Capture the cell that displays the provided text and extract its (x, y) central coordinate. 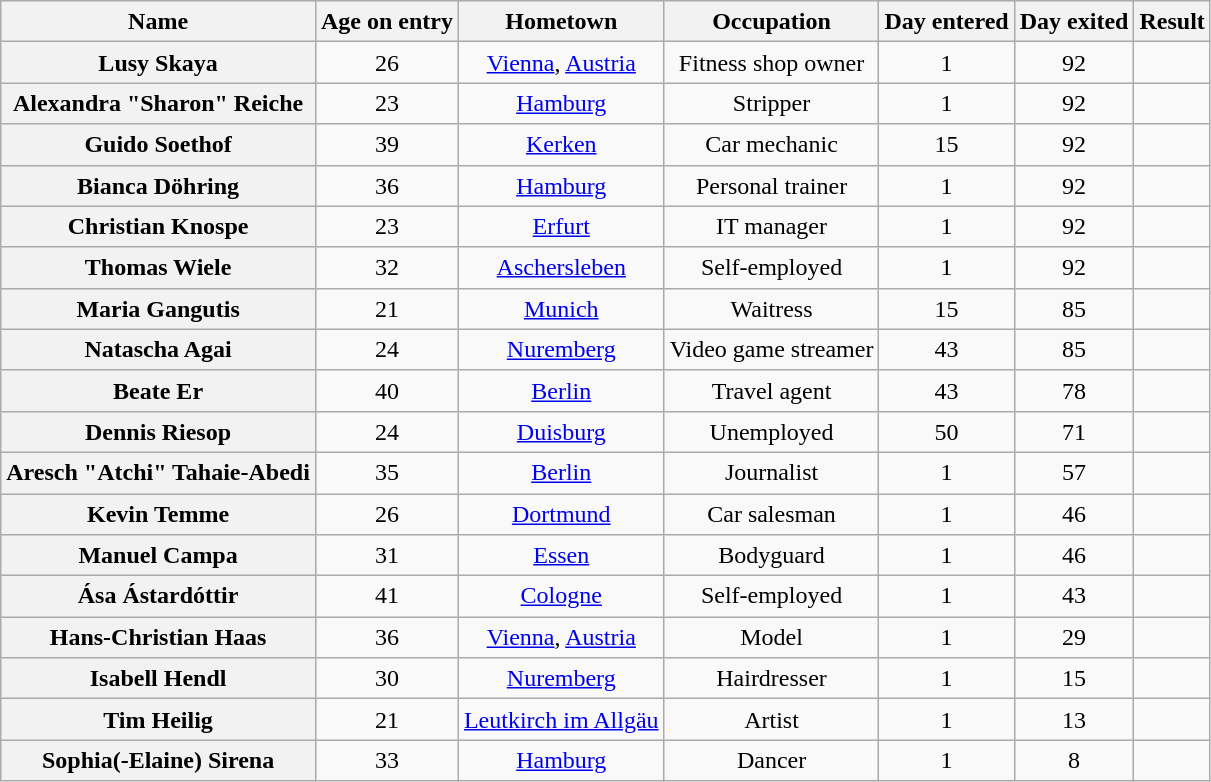
Manuel Campa (158, 556)
Result (1172, 22)
Video game streamer (772, 350)
Journalist (772, 472)
Beate Er (158, 390)
Car salesman (772, 514)
Hometown (561, 22)
Ása Ástardóttir (158, 596)
Day exited (1074, 22)
78 (1074, 390)
57 (1074, 472)
Name (158, 22)
Waitress (772, 308)
Isabell Hendl (158, 678)
Kevin Temme (158, 514)
Unemployed (772, 432)
Hans-Christian Haas (158, 638)
Fitness shop owner (772, 62)
Bodyguard (772, 556)
IT manager (772, 226)
30 (386, 678)
Artist (772, 720)
Day entered (946, 22)
Aschersleben (561, 268)
Duisburg (561, 432)
Aresch "Atchi" Tahaie-Abedi (158, 472)
Lusy Skaya (158, 62)
Guido Soethof (158, 144)
41 (386, 596)
Alexandra "Sharon" Reiche (158, 104)
Tim Heilig (158, 720)
Dennis Riesop (158, 432)
31 (386, 556)
32 (386, 268)
40 (386, 390)
13 (1074, 720)
Hairdresser (772, 678)
Dancer (772, 760)
Leutkirch im Allgäu (561, 720)
Sophia(-Elaine) Sirena (158, 760)
Model (772, 638)
Travel agent (772, 390)
71 (1074, 432)
35 (386, 472)
Cologne (561, 596)
Car mechanic (772, 144)
Erfurt (561, 226)
50 (946, 432)
Maria Gangutis (158, 308)
Personal trainer (772, 186)
39 (386, 144)
Christian Knospe (158, 226)
33 (386, 760)
Stripper (772, 104)
Occupation (772, 22)
Thomas Wiele (158, 268)
Age on entry (386, 22)
Dortmund (561, 514)
29 (1074, 638)
Natascha Agai (158, 350)
Essen (561, 556)
8 (1074, 760)
Bianca Döhring (158, 186)
Munich (561, 308)
Kerken (561, 144)
